From the cell containing the given text, extract its center point as [X, Y] coordinate. 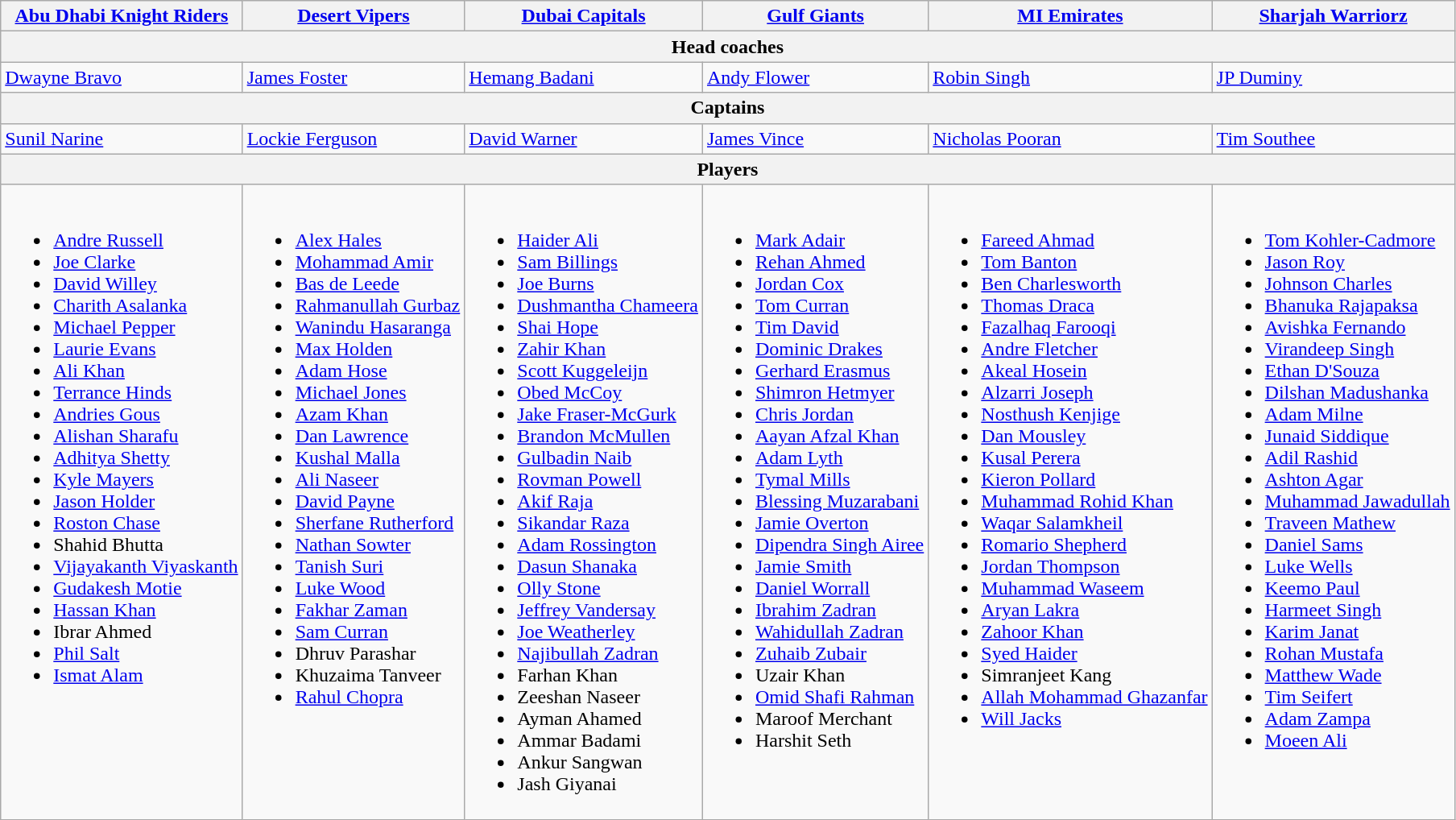
Desert Vipers [354, 16]
Dubai Capitals [584, 16]
Abu Dhabi Knight Riders [122, 16]
JP Duminy [1334, 77]
Sunil Narine [122, 139]
MI Emirates [1070, 16]
Lockie Ferguson [354, 139]
Hemang Badani [584, 77]
James Vince [815, 139]
Captains [728, 108]
Sharjah Warriorz [1334, 16]
Head coaches [728, 47]
David Warner [584, 139]
Gulf Giants [815, 16]
Players [728, 169]
Tim Southee [1334, 139]
Nicholas Pooran [1070, 139]
Dwayne Bravo [122, 77]
James Foster [354, 77]
Robin Singh [1070, 77]
Andy Flower [815, 77]
